Provide the (X, Y) coordinate of the cell's center where the given text is located.  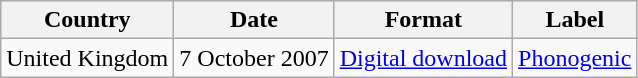
Label (575, 20)
Date (254, 20)
Country (88, 20)
Digital download (423, 58)
7 October 2007 (254, 58)
Phonogenic (575, 58)
Format (423, 20)
United Kingdom (88, 58)
